Identify which cell holds the provided text, then report its (X, Y) central coordinate. 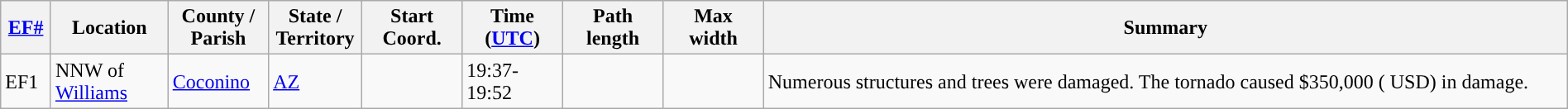
AZ (316, 81)
Path length (612, 28)
NNW of Williams (109, 81)
Max width (713, 28)
Numerous structures and trees were damaged. The tornado caused $350,000 ( USD) in damage. (1165, 81)
County / Parish (218, 28)
State / Territory (316, 28)
Location (109, 28)
Summary (1165, 28)
EF# (26, 28)
Start Coord. (412, 28)
Time (UTC) (513, 28)
EF1 (26, 81)
Coconino (218, 81)
19:37-19:52 (513, 81)
